Return the (X, Y) coordinate for the center point of the cell that contains the specified text.  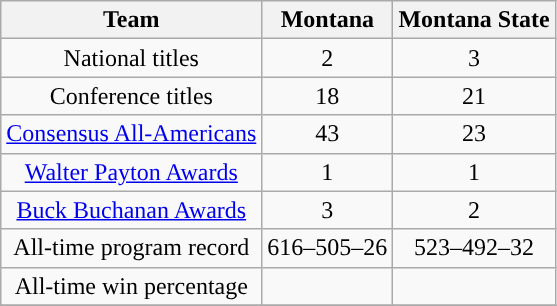
616–505–26 (328, 248)
Team (132, 20)
523–492–32 (474, 248)
Montana State (474, 20)
21 (474, 96)
All-time win percentage (132, 286)
23 (474, 134)
Consensus All-Americans (132, 134)
43 (328, 134)
18 (328, 96)
National titles (132, 58)
Conference titles (132, 96)
All-time program record (132, 248)
Montana (328, 20)
Walter Payton Awards (132, 172)
Buck Buchanan Awards (132, 210)
